Determine the [X, Y] coordinate at the center of the cell enclosing the given text.  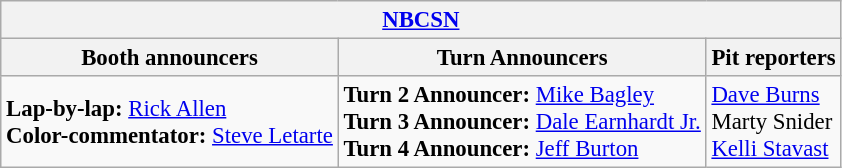
Booth announcers [170, 58]
Turn 2 Announcer: Mike Bagley Turn 3 Announcer: Dale Earnhardt Jr.Turn 4 Announcer: Jeff Burton [522, 122]
Lap-by-lap: Rick AllenColor-commentator: Steve Letarte [170, 122]
Turn Announcers [522, 58]
Dave BurnsMarty SniderKelli Stavast [774, 122]
NBCSN [421, 20]
Pit reporters [774, 58]
